Extract the [X, Y] coordinate from the center of the cell holding the provided text.  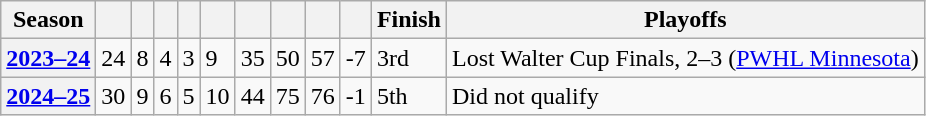
5th [408, 96]
30 [114, 96]
8 [142, 58]
3rd [408, 58]
Playoffs [685, 20]
Season [48, 20]
2023–24 [48, 58]
24 [114, 58]
10 [218, 96]
6 [166, 96]
4 [166, 58]
-7 [356, 58]
Lost Walter Cup Finals, 2–3 (PWHL Minnesota) [685, 58]
-1 [356, 96]
75 [288, 96]
Finish [408, 20]
2024–25 [48, 96]
76 [322, 96]
50 [288, 58]
35 [252, 58]
Did not qualify [685, 96]
3 [188, 58]
57 [322, 58]
44 [252, 96]
5 [188, 96]
